Output the (x, y) coordinate of the center of the cell containing the given text.  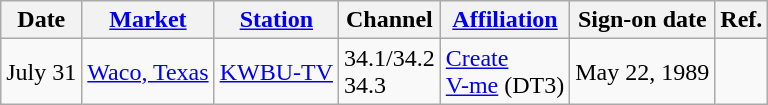
Station (276, 20)
Affiliation (504, 20)
May 22, 1989 (642, 72)
Market (148, 20)
KWBU-TV (276, 72)
Sign-on date (642, 20)
Date (42, 20)
34.1/34.2 34.3 (390, 72)
Ref. (742, 20)
July 31 (42, 72)
Create V-me (DT3) (504, 72)
Channel (390, 20)
Waco, Texas (148, 72)
